Identify which cell holds the provided text, then report its [x, y] central coordinate. 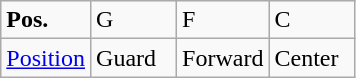
C [312, 20]
Guard [134, 58]
Position [46, 58]
Center [312, 58]
G [134, 20]
Pos. [46, 20]
Forward [223, 58]
F [223, 20]
